Extract the (X, Y) coordinate from the center of the cell holding the provided text.  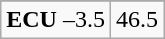
46.5 (136, 20)
ECU –3.5 (56, 20)
